Pinpoint the cell where the given text exists, returning its (x, y) midpoint coordinate. 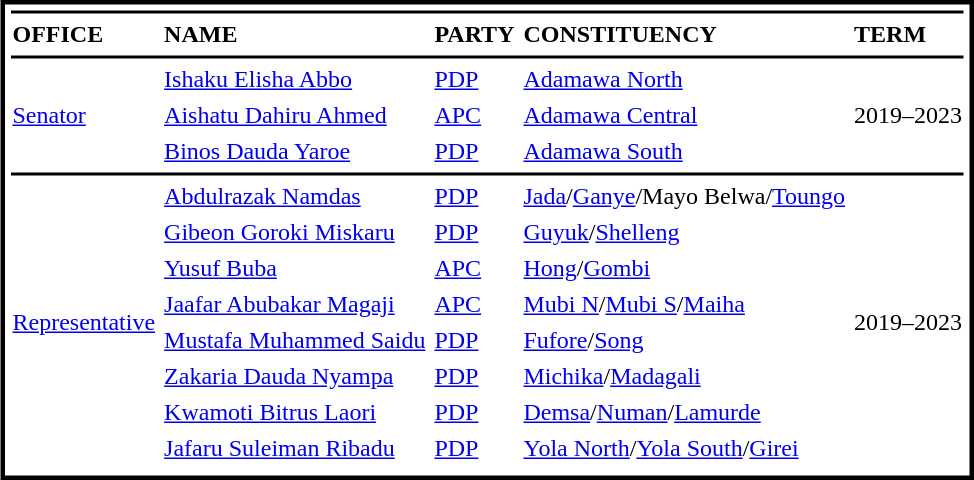
Hong/Gombi (684, 269)
Michika/Madagali (684, 377)
Representative (84, 323)
CONSTITUENCY (684, 35)
Adamawa South (684, 151)
Senator (84, 115)
Gibeon Goroki Miskaru (295, 233)
NAME (295, 35)
Demsa/Numan/Lamurde (684, 413)
Binos Dauda Yaroe (295, 151)
Adamawa Central (684, 115)
PARTY (474, 35)
Yusuf Buba (295, 269)
OFFICE (84, 35)
Kwamoti Bitrus Laori (295, 413)
Jafaru Suleiman Ribadu (295, 449)
Aishatu Dahiru Ahmed (295, 115)
Adamawa North (684, 79)
Fufore/Song (684, 341)
Jaafar Abubakar Magaji (295, 305)
Mustafa Muhammed Saidu (295, 341)
Jada/Ganye/Mayo Belwa/Toungo (684, 197)
Abdulrazak Namdas (295, 197)
Guyuk/Shelleng (684, 233)
Mubi N/Mubi S/Maiha (684, 305)
Ishaku Elisha Abbo (295, 79)
Yola North/Yola South/Girei (684, 449)
Zakaria Dauda Nyampa (295, 377)
TERM (908, 35)
